Return the [X, Y] coordinate for the center point of the cell that contains the specified text.  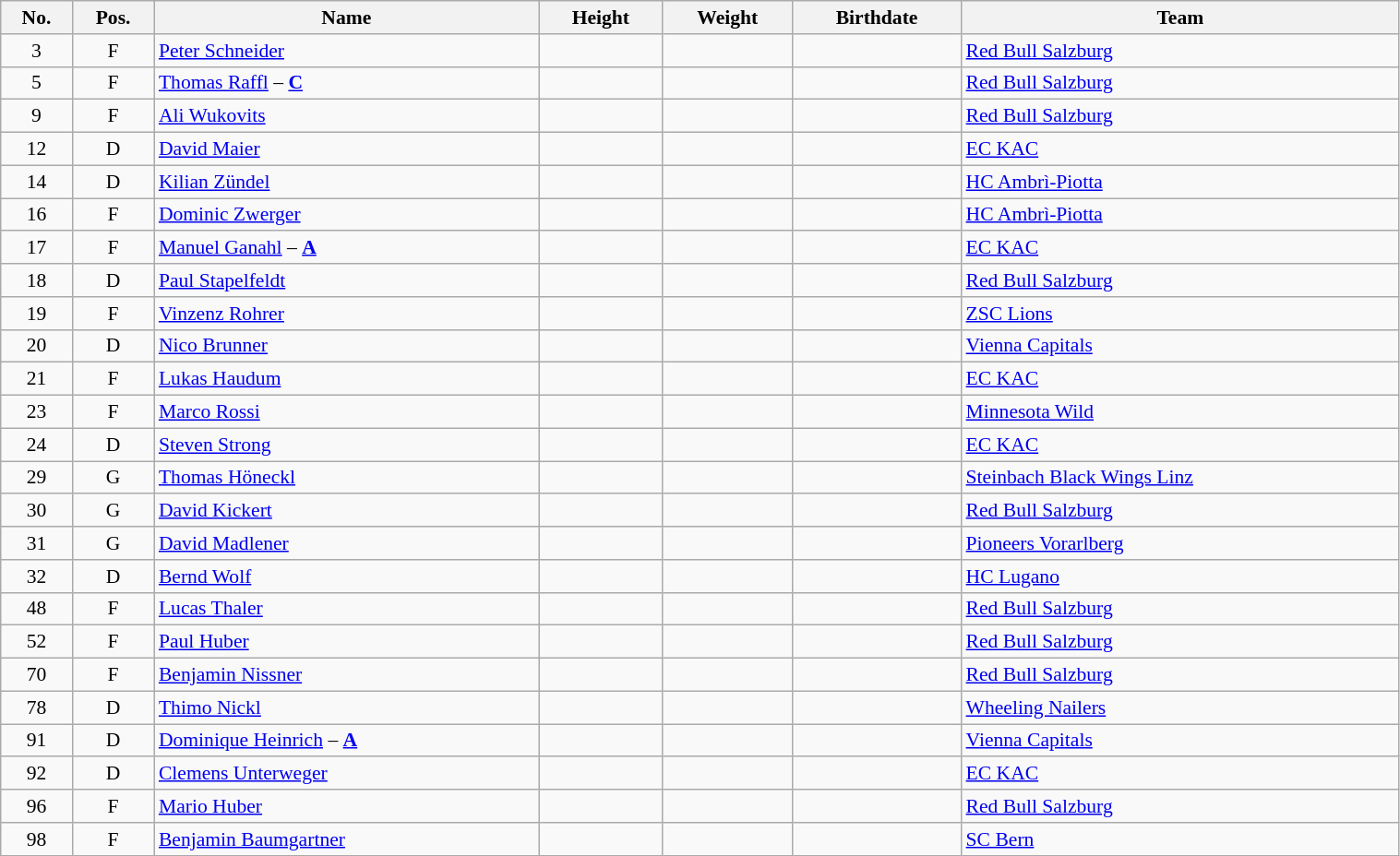
3 [37, 51]
Bernd Wolf [347, 577]
12 [37, 149]
14 [37, 182]
Dominique Heinrich – A [347, 741]
9 [37, 116]
Paul Stapelfeldt [347, 280]
Lukas Haudum [347, 379]
31 [37, 543]
Pioneers Vorarlberg [1180, 543]
91 [37, 741]
16 [37, 215]
17 [37, 248]
Steven Strong [347, 445]
32 [37, 577]
ZSC Lions [1180, 314]
SC Bern [1180, 839]
Height [601, 18]
96 [37, 806]
Marco Rossi [347, 412]
52 [37, 642]
Ali Wukovits [347, 116]
Steinbach Black Wings Linz [1180, 478]
Wheeling Nailers [1180, 707]
Minnesota Wild [1180, 412]
20 [37, 346]
David Maier [347, 149]
Clemens Unterweger [347, 774]
Pos. [113, 18]
19 [37, 314]
Weight [727, 18]
Dominic Zwerger [347, 215]
Team [1180, 18]
HC Lugano [1180, 577]
Lucas Thaler [347, 609]
24 [37, 445]
Name [347, 18]
21 [37, 379]
23 [37, 412]
Birthdate [877, 18]
Thomas Raffl – C [347, 83]
Thimo Nickl [347, 707]
5 [37, 83]
92 [37, 774]
Thomas Höneckl [347, 478]
98 [37, 839]
48 [37, 609]
Nico Brunner [347, 346]
David Kickert [347, 511]
No. [37, 18]
18 [37, 280]
29 [37, 478]
Manuel Ganahl – A [347, 248]
70 [37, 675]
30 [37, 511]
David Madlener [347, 543]
Vinzenz Rohrer [347, 314]
Peter Schneider [347, 51]
Kilian Zündel [347, 182]
Benjamin Nissner [347, 675]
78 [37, 707]
Paul Huber [347, 642]
Benjamin Baumgartner [347, 839]
Mario Huber [347, 806]
